Find where the given text appears and provide that cell's center as [x, y] coordinate. 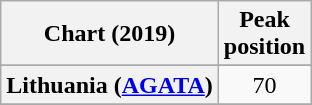
Lithuania (AGATA) [110, 85]
Chart (2019) [110, 34]
70 [264, 85]
Peak position [264, 34]
